For the text-containing cell, return its midpoint in (X, Y) coordinate format. 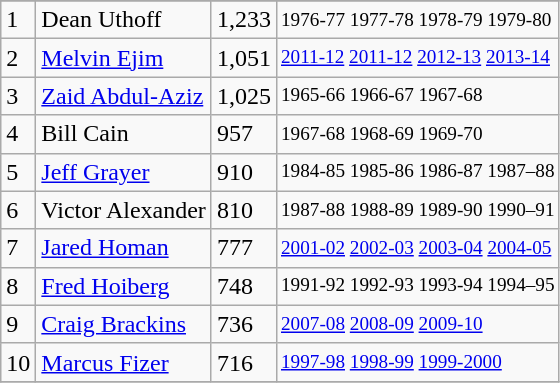
1,051 (244, 58)
Fred Hoiberg (124, 286)
1,233 (244, 20)
716 (244, 362)
748 (244, 286)
1,025 (244, 96)
1997-98 1998-99 1999-2000 (418, 362)
8 (18, 286)
1967-68 1968-69 1969-70 (418, 134)
Marcus Fizer (124, 362)
777 (244, 248)
6 (18, 210)
1 (18, 20)
910 (244, 172)
Bill Cain (124, 134)
9 (18, 324)
10 (18, 362)
2 (18, 58)
7 (18, 248)
1984-85 1985-86 1986-87 1987–88 (418, 172)
Melvin Ejim (124, 58)
1987-88 1988-89 1989-90 1990–91 (418, 210)
2007-08 2008-09 2009-10 (418, 324)
2011-12 2011-12 2012-13 2013-14 (418, 58)
810 (244, 210)
Jeff Grayer (124, 172)
1976-77 1977-78 1978-79 1979-80 (418, 20)
3 (18, 96)
Jared Homan (124, 248)
Craig Brackins (124, 324)
4 (18, 134)
Zaid Abdul-Aziz (124, 96)
5 (18, 172)
2001-02 2002-03 2003-04 2004-05 (418, 248)
Victor Alexander (124, 210)
Dean Uthoff (124, 20)
957 (244, 134)
1965-66 1966-67 1967-68 (418, 96)
736 (244, 324)
1991-92 1992-93 1993-94 1994–95 (418, 286)
